From the cell containing the given text, extract its center point as [x, y] coordinate. 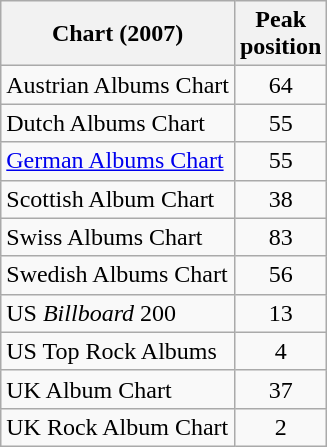
64 [280, 85]
37 [280, 389]
UK Rock Album Chart [118, 427]
UK Album Chart [118, 389]
US Billboard 200 [118, 313]
38 [280, 199]
Chart (2007) [118, 34]
4 [280, 351]
German Albums Chart [118, 161]
2 [280, 427]
Dutch Albums Chart [118, 123]
Peak position [280, 34]
Swiss Albums Chart [118, 237]
13 [280, 313]
Scottish Album Chart [118, 199]
Austrian Albums Chart [118, 85]
Swedish Albums Chart [118, 275]
US Top Rock Albums [118, 351]
56 [280, 275]
83 [280, 237]
